From the cell containing the given text, extract its center point as (x, y) coordinate. 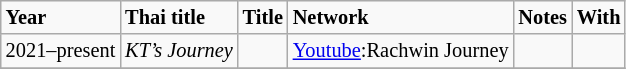
Title (263, 17)
Network (401, 17)
Thai title (178, 17)
Notes (542, 17)
Year (61, 17)
KT’s Journey (178, 51)
With (598, 17)
2021–present (61, 51)
Youtube:Rachwin Journey (401, 51)
